From the cell containing the given text, extract its center point as [X, Y] coordinate. 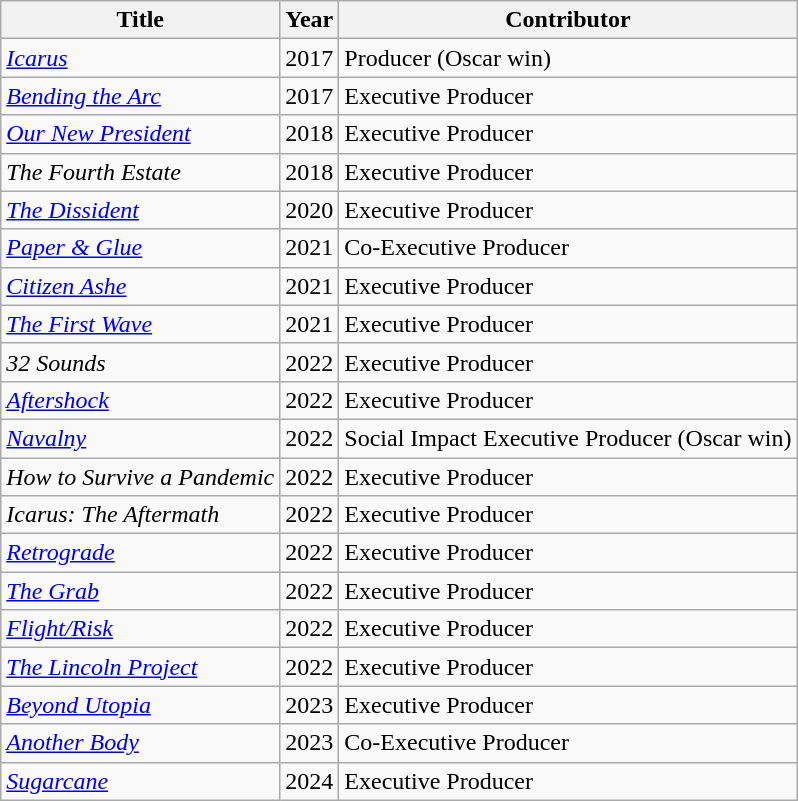
Producer (Oscar win) [568, 58]
Navalny [140, 438]
Contributor [568, 20]
2020 [310, 210]
Another Body [140, 743]
32 Sounds [140, 362]
Title [140, 20]
The Lincoln Project [140, 667]
Sugarcane [140, 781]
Aftershock [140, 400]
The Fourth Estate [140, 172]
Icarus [140, 58]
How to Survive a Pandemic [140, 477]
Paper & Glue [140, 248]
Social Impact Executive Producer (Oscar win) [568, 438]
Our New President [140, 134]
Retrograde [140, 553]
Year [310, 20]
The Grab [140, 591]
2024 [310, 781]
Beyond Utopia [140, 705]
Bending the Arc [140, 96]
Citizen Ashe [140, 286]
The Dissident [140, 210]
Flight/Risk [140, 629]
Icarus: The Aftermath [140, 515]
The First Wave [140, 324]
